Return (x, y) of the center of cell containing provided text 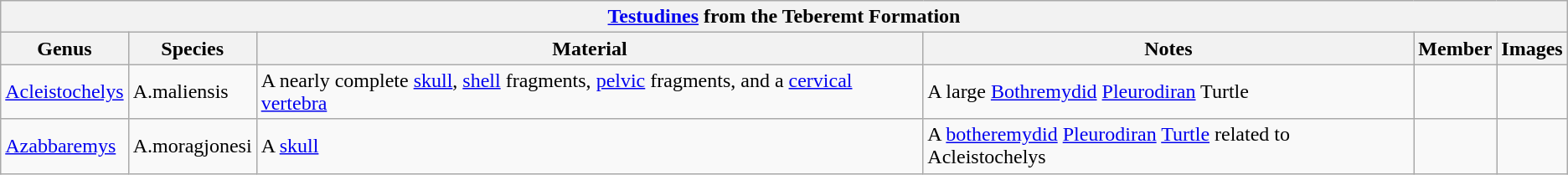
A large Bothremydid Pleurodiran Turtle (1168, 92)
A.maliensis (193, 92)
Genus (64, 49)
A nearly complete skull, shell fragments, pelvic fragments, and a cervical vertebra (590, 92)
Azabbaremys (64, 146)
Testudines from the Teberemt Formation (784, 17)
Notes (1168, 49)
Member (1456, 49)
A skull (590, 146)
Material (590, 49)
A botheremydid Pleurodiran Turtle related to Acleistochelys (1168, 146)
A.moragjonesi (193, 146)
Images (1532, 49)
Acleistochelys (64, 92)
Species (193, 49)
